Search for the cell housing the specified text and yield its (x, y) center coordinate. 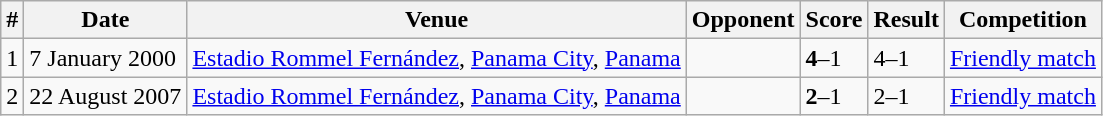
# (12, 20)
22 August 2007 (106, 96)
Competition (1022, 20)
Result (906, 20)
2 (12, 96)
7 January 2000 (106, 58)
Opponent (743, 20)
Score (834, 20)
Date (106, 20)
1 (12, 58)
Venue (436, 20)
